Output the [x, y] coordinate of the center of the cell containing the given text.  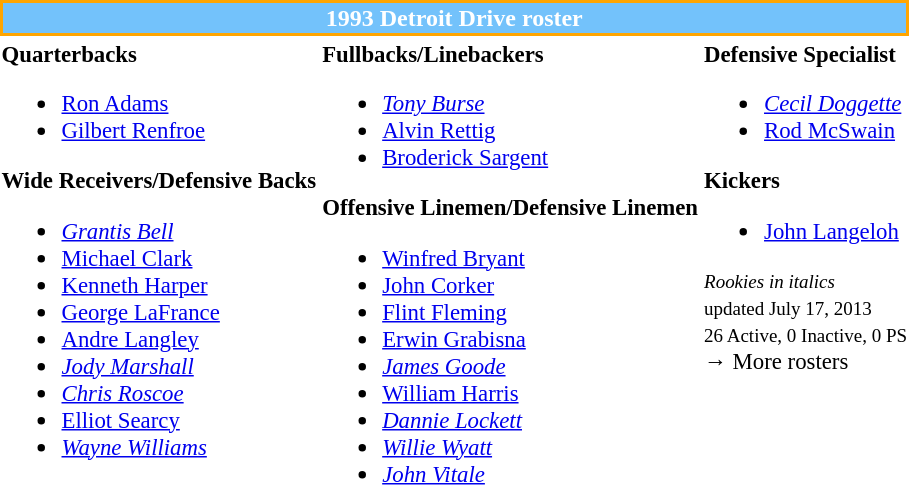
1993 Detroit Drive roster [454, 18]
